Capture the cell that displays the provided text and extract its (X, Y) central coordinate. 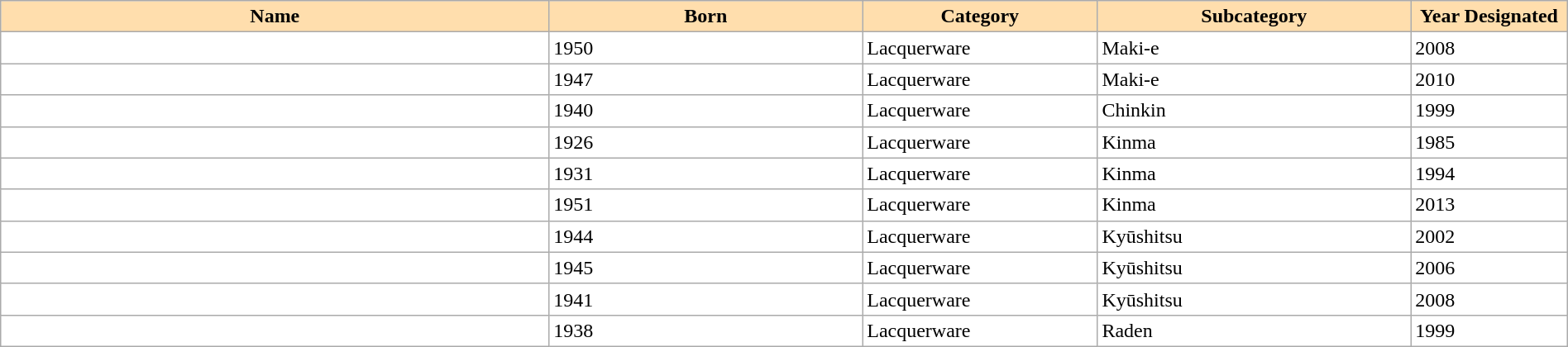
Year Designated (1489, 17)
1940 (706, 111)
1947 (706, 79)
2010 (1489, 79)
1951 (706, 205)
2006 (1489, 268)
Category (980, 17)
2002 (1489, 236)
1950 (706, 48)
1994 (1489, 173)
1945 (706, 268)
2013 (1489, 205)
1985 (1489, 142)
1938 (706, 330)
Subcategory (1254, 17)
1931 (706, 173)
Born (706, 17)
Chinkin (1254, 111)
Raden (1254, 330)
1926 (706, 142)
1941 (706, 299)
1944 (706, 236)
Name (275, 17)
